Return the [x, y] coordinate for the center point of the cell that contains the specified text.  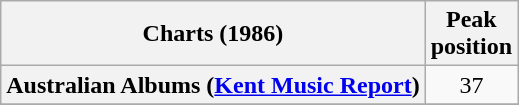
Peakposition [471, 34]
Charts (1986) [213, 34]
Australian Albums (Kent Music Report) [213, 85]
37 [471, 85]
